Search for the cell housing the specified text and yield its [x, y] center coordinate. 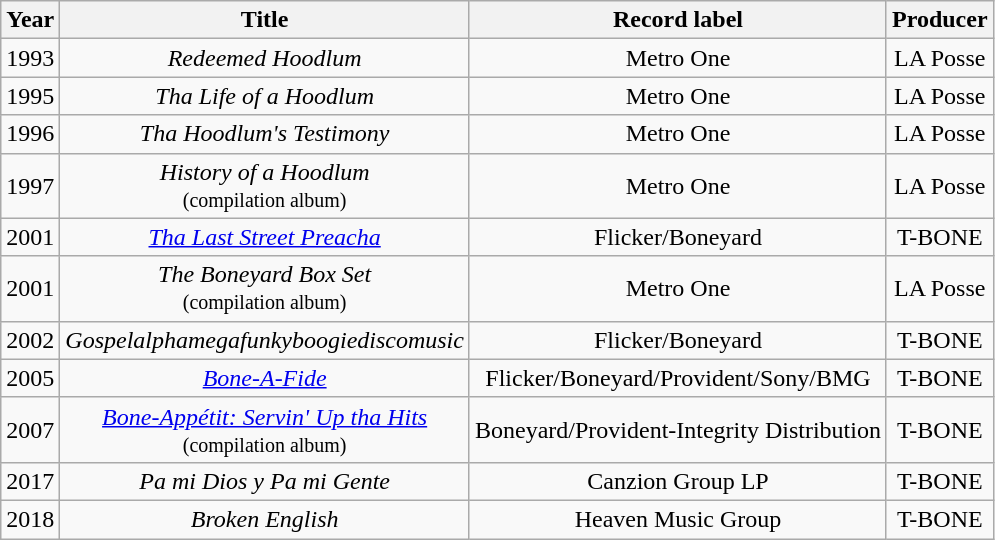
1996 [30, 134]
2007 [30, 430]
History of a Hoodlum(compilation album) [265, 186]
The Boneyard Box Set(compilation album) [265, 288]
1997 [30, 186]
1993 [30, 58]
2017 [30, 481]
Broken English [265, 519]
2018 [30, 519]
Boneyard/Provident-Integrity Distribution [678, 430]
Year [30, 20]
Tha Life of a Hoodlum [265, 96]
Pa mi Dios y Pa mi Gente [265, 481]
Record label [678, 20]
2002 [30, 340]
Gospelalphamegafunkyboogiediscomusic [265, 340]
Tha Last Street Preacha [265, 237]
Flicker/Boneyard/Provident/Sony/BMG [678, 378]
Heaven Music Group [678, 519]
1995 [30, 96]
Canzion Group LP [678, 481]
Tha Hoodlum's Testimony [265, 134]
Producer [940, 20]
Bone-Appétit: Servin' Up tha Hits(compilation album) [265, 430]
Title [265, 20]
Bone-A-Fide [265, 378]
2005 [30, 378]
Redeemed Hoodlum [265, 58]
